Detect which cell encompasses the target text, then output its (X, Y) center coordinate. 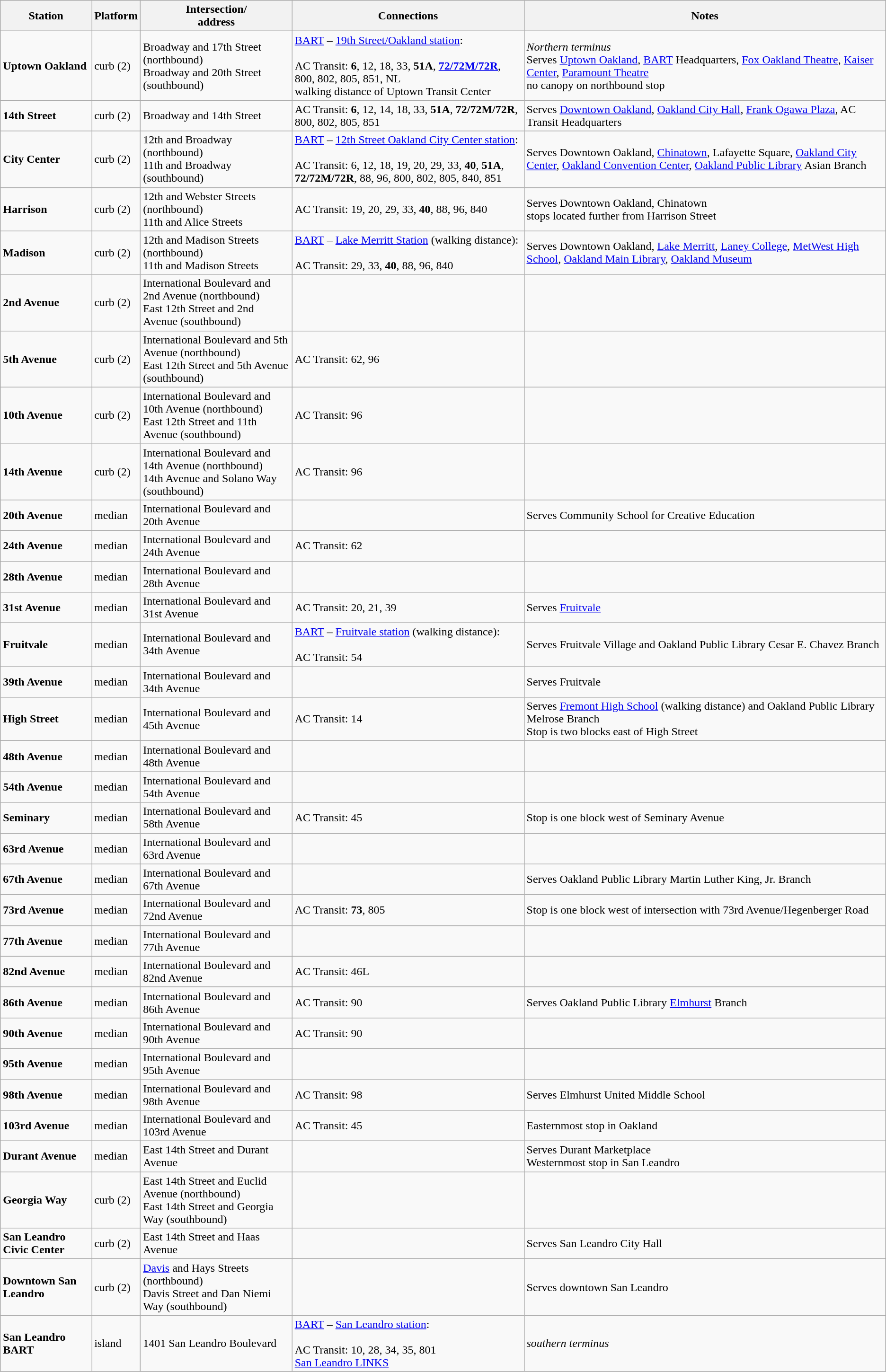
AC Transit: 20, 21, 39 (408, 607)
International Boulevard and 95th Avenue (216, 1064)
BART – 12th Street Oakland City Center station: AC Transit: 6, 12, 18, 19, 20, 29, 33, 40, 51A, 72/72M/72R, 88, 96, 800, 802, 805, 840, 851 (408, 159)
International Boulevard and 58th Avenue (216, 818)
Broadway and 14th Street (216, 115)
International Boulevard and 28th Avenue (216, 576)
AC Transit: 98 (408, 1095)
AC Transit: 73, 805 (408, 910)
Serves downtown San Leandro (705, 1287)
Connections (408, 16)
Serves Fremont High School (walking distance) and Oakland Public Library Melrose BranchStop is two blocks east of High Street (705, 719)
AC Transit: 6, 12, 14, 18, 33, 51A, 72/72M/72R, 800, 802, 805, 851 (408, 115)
International Boulevard and 67th Avenue (216, 879)
International Boulevard and 90th Avenue (216, 1033)
Davis and Hays Streets (northbound)Davis Street and Dan Niemi Way (southbound) (216, 1287)
International Boulevard and 63rd Avenue (216, 849)
31st Avenue (46, 607)
2nd Avenue (46, 303)
Serves San Leandro City Hall (705, 1243)
International Boulevard and 77th Avenue (216, 941)
Uptown Oakland (46, 66)
International Boulevard and 14th Avenue (northbound)14th Avenue and Solano Way (southbound) (216, 471)
BART – Fruitvale station (walking distance): AC Transit: 54 (408, 645)
Stop is one block west of Seminary Avenue (705, 818)
International Boulevard and 98th Avenue (216, 1095)
Intersection/address (216, 16)
54th Avenue (46, 787)
82nd Avenue (46, 972)
International Boulevard and 31st Avenue (216, 607)
63rd Avenue (46, 849)
Broadway and 17th Street (northbound)Broadway and 20th Street (southbound) (216, 66)
28th Avenue (46, 576)
Downtown San Leandro (46, 1287)
39th Avenue (46, 682)
Serves Downtown Oakland, Chinatown, Lafayette Square, Oakland City Center, Oakland Convention Center, Oakland Public Library Asian Branch (705, 159)
Fruitvale (46, 645)
AC Transit: 46L (408, 972)
International Boulevard and 24th Avenue (216, 546)
International Boulevard and 103rd Avenue (216, 1126)
International Boulevard and 48th Avenue (216, 756)
95th Avenue (46, 1064)
48th Avenue (46, 756)
East 14th Street and Haas Avenue (216, 1243)
Serves Oakland Public Library Elmhurst Branch (705, 1002)
Serves Community School for Creative Education (705, 515)
International Boulevard and 82nd Avenue (216, 972)
International Boulevard and 20th Avenue (216, 515)
AC Transit: 62 (408, 546)
Durant Avenue (46, 1156)
AC Transit: 19, 20, 29, 33, 40, 88, 96, 840 (408, 209)
Easternmost stop in Oakland (705, 1126)
Seminary (46, 818)
10th Avenue (46, 415)
Northern terminusServes Uptown Oakland, BART Headquarters, Fox Oakland Theatre, Kaiser Center, Paramount Theatreno canopy on northbound stop (705, 66)
San Leandro Civic Center (46, 1243)
Notes (705, 16)
Serves Downtown Oakland, Oakland City Hall, Frank Ogawa Plaza, AC Transit Headquarters (705, 115)
southern terminus (705, 1344)
1401 San Leandro Boulevard (216, 1344)
International Boulevard and 54th Avenue (216, 787)
Platform (116, 16)
International Boulevard and 2nd Avenue (northbound)East 12th Street and 2nd Avenue (southbound) (216, 303)
14th Street (46, 115)
14th Avenue (46, 471)
98th Avenue (46, 1095)
Serves Oakland Public Library Martin Luther King, Jr. Branch (705, 879)
Madison (46, 253)
Serves Downtown Oakland, Lake Merritt, Laney College, MetWest High School, Oakland Main Library, Oakland Museum (705, 253)
Serves Elmhurst United Middle School (705, 1095)
AC Transit: 62, 96 (408, 359)
90th Avenue (46, 1033)
Serves Downtown Oakland, Chinatown stops located further from Harrison Street (705, 209)
International Boulevard and 10th Avenue (northbound)East 12th Street and 11th Avenue (southbound) (216, 415)
12th and Webster Streets (northbound)11th and Alice Streets (216, 209)
BART – San Leandro station: AC Transit: 10, 28, 34, 35, 801San Leandro LINKS (408, 1344)
BART – 19th Street/Oakland station: AC Transit: 6, 12, 18, 33, 51A, 72/72M/72R, 800, 802, 805, 851, NLwalking distance of Uptown Transit Center (408, 66)
San Leandro BART (46, 1344)
20th Avenue (46, 515)
12th and Madison Streets (northbound)11th and Madison Streets (216, 253)
BART – Lake Merritt Station (walking distance): AC Transit: 29, 33, 40, 88, 96, 840 (408, 253)
East 14th Street and Euclid Avenue (northbound)East 14th Street and Georgia Way (southbound) (216, 1200)
77th Avenue (46, 941)
High Street (46, 719)
86th Avenue (46, 1002)
5th Avenue (46, 359)
Harrison (46, 209)
67th Avenue (46, 879)
Georgia Way (46, 1200)
73rd Avenue (46, 910)
Serves Durant MarketplaceWesternmost stop in San Leandro (705, 1156)
Stop is one block west of intersection with 73rd Avenue/Hegenberger Road (705, 910)
East 14th Street and Durant Avenue (216, 1156)
12th and Broadway (northbound)11th and Broadway (southbound) (216, 159)
International Boulevard and 72nd Avenue (216, 910)
103rd Avenue (46, 1126)
island (116, 1344)
AC Transit: 14 (408, 719)
24th Avenue (46, 546)
International Boulevard and 5th Avenue (northbound)East 12th Street and 5th Avenue (southbound) (216, 359)
International Boulevard and 86th Avenue (216, 1002)
Serves Fruitvale Village and Oakland Public Library Cesar E. Chavez Branch (705, 645)
International Boulevard and 45th Avenue (216, 719)
Station (46, 16)
City Center (46, 159)
